Find where the given text appears and provide that cell's center as [X, Y] coordinate. 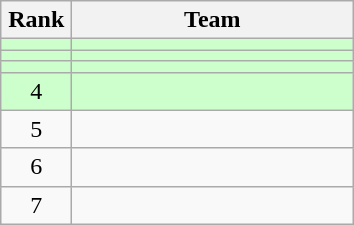
7 [36, 205]
6 [36, 167]
Rank [36, 20]
5 [36, 129]
Team [212, 20]
4 [36, 91]
